Detect which cell encompasses the target text, then output its (x, y) center coordinate. 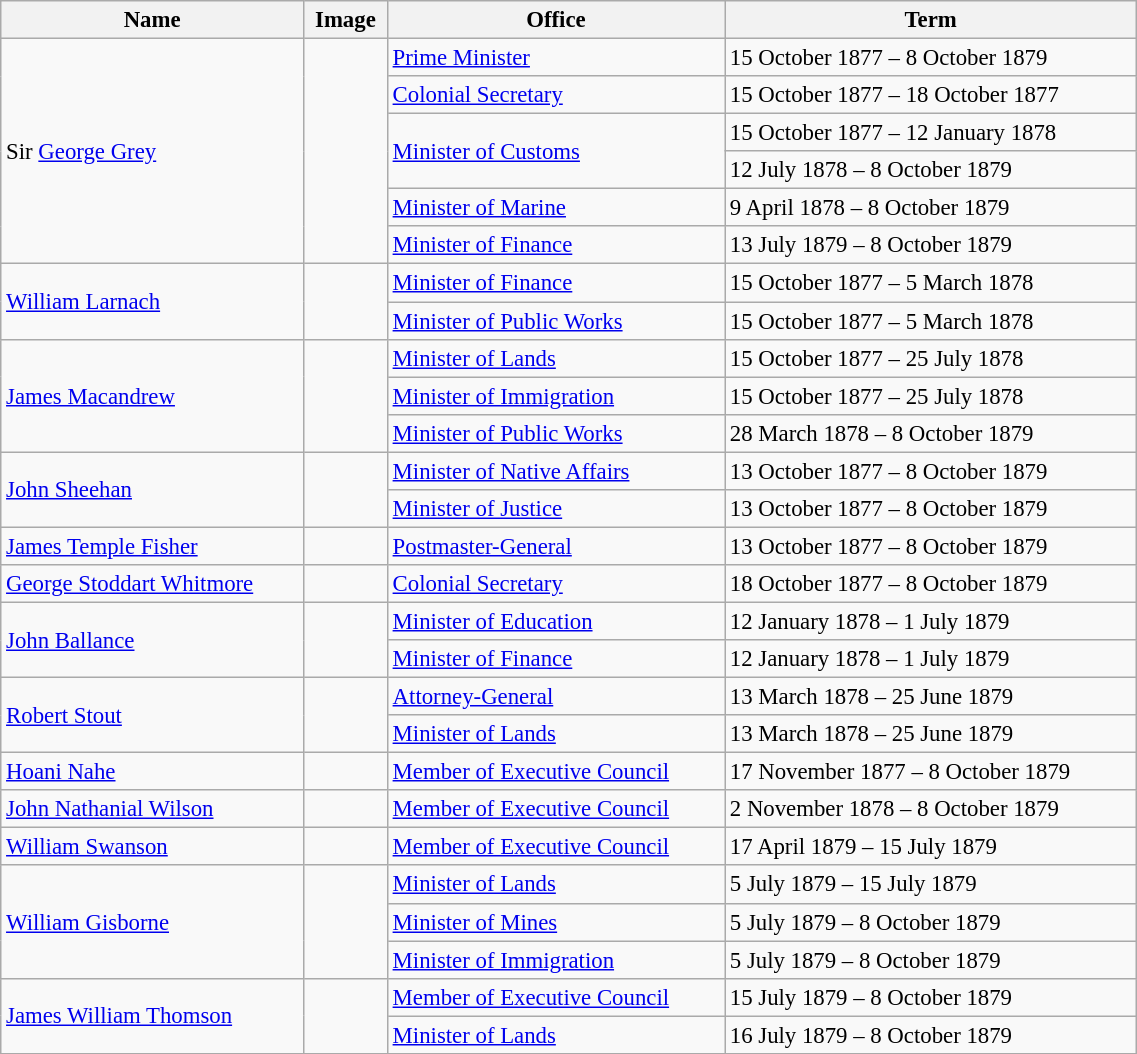
Postmaster-General (556, 546)
Image (346, 20)
15 October 1877 – 8 October 1879 (930, 58)
9 April 1878 – 8 October 1879 (930, 208)
2 November 1878 – 8 October 1879 (930, 809)
John Sheehan (152, 490)
15 October 1877 – 18 October 1877 (930, 95)
Minister of Native Affairs (556, 471)
17 November 1877 – 8 October 1879 (930, 772)
13 July 1879 – 8 October 1879 (930, 245)
William Gisborne (152, 922)
Name (152, 20)
William Larnach (152, 302)
28 March 1878 – 8 October 1879 (930, 433)
17 April 1879 – 15 July 1879 (930, 847)
Minister of Mines (556, 922)
Minister of Marine (556, 208)
Minister of Customs (556, 152)
15 October 1877 – 12 January 1878 (930, 133)
John Nathanial Wilson (152, 809)
12 July 1878 – 8 October 1879 (930, 170)
Term (930, 20)
Minister of Justice (556, 509)
Robert Stout (152, 716)
William Swanson (152, 847)
Office (556, 20)
18 October 1877 – 8 October 1879 (930, 584)
Hoani Nahe (152, 772)
John Ballance (152, 640)
16 July 1879 – 8 October 1879 (930, 1035)
Prime Minister (556, 58)
James Macandrew (152, 396)
Sir George Grey (152, 152)
James William Thomson (152, 1016)
James Temple Fisher (152, 546)
5 July 1879 – 15 July 1879 (930, 885)
15 July 1879 – 8 October 1879 (930, 997)
Attorney-General (556, 697)
Minister of Education (556, 621)
George Stoddart Whitmore (152, 584)
